Capture the cell that displays the provided text and extract its (X, Y) central coordinate. 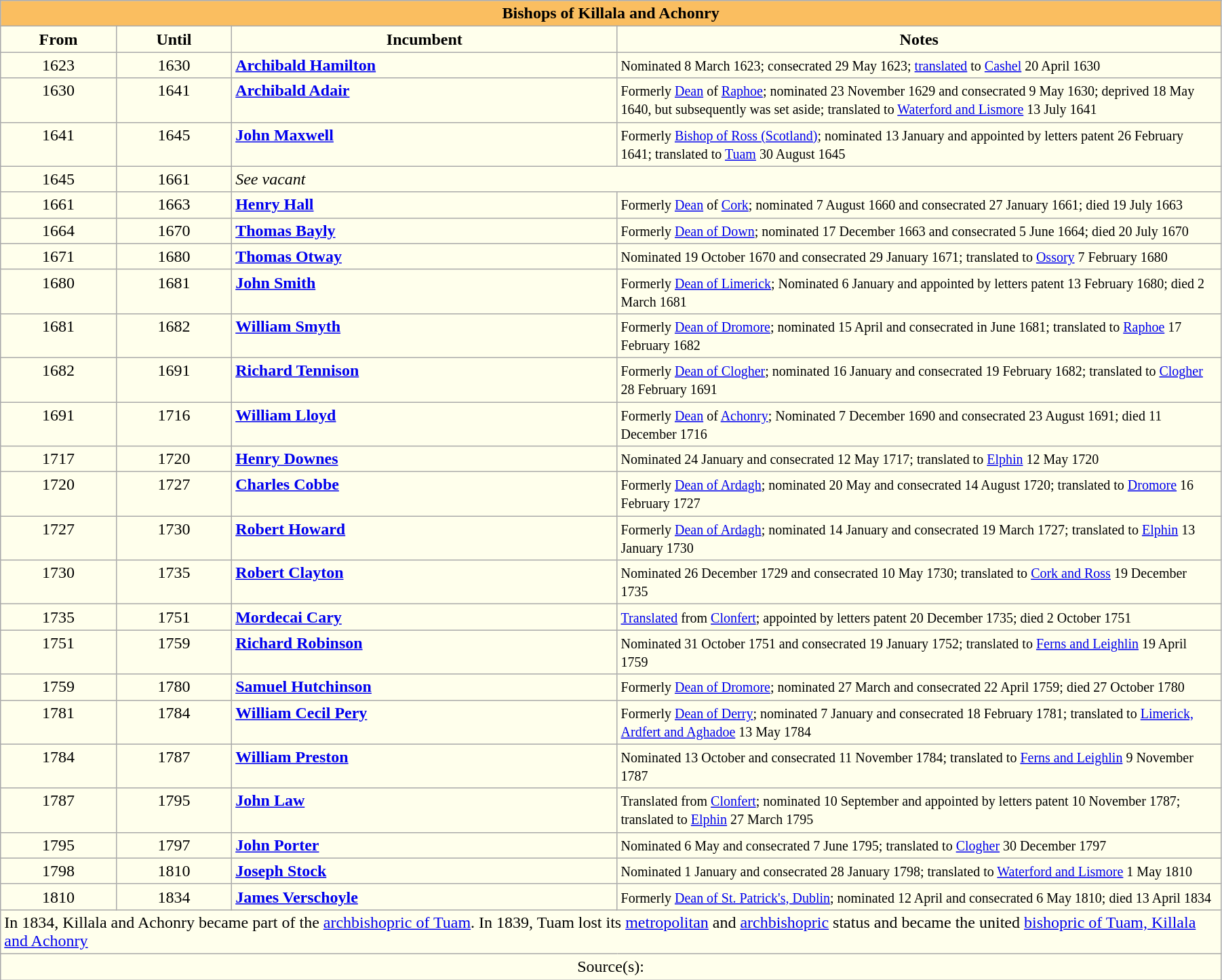
Robert Clayton (425, 582)
1834 (174, 897)
William Preston (425, 766)
Formerly Dean of Dromore; nominated 15 April and consecrated in June 1681; translated to Raphoe 17 February 1682 (919, 335)
Formerly Dean of Down; nominated 17 December 1663 and consecrated 5 June 1664; died 20 July 1670 (919, 231)
Nominated 24 January and consecrated 12 May 1717; translated to Elphin 12 May 1720 (919, 459)
Nominated 1 January and consecrated 28 January 1798; translated to Waterford and Lismore 1 May 1810 (919, 871)
1797 (174, 845)
John Maxwell (425, 144)
James Verschoyle (425, 897)
Formerly Dean of Achonry; Nominated 7 December 1690 and consecrated 23 August 1691; died 11 December 1716 (919, 423)
Formerly Dean of Limerick; Nominated 6 January and appointed by letters patent 13 February 1680; died 2 March 1681 (919, 292)
1664 (58, 231)
Incumbent (425, 39)
William Lloyd (425, 423)
Nominated 6 May and consecrated 7 June 1795; translated to Clogher 30 December 1797 (919, 845)
Thomas Otway (425, 256)
William Smyth (425, 335)
1623 (58, 65)
Translated from Clonfert; appointed by letters patent 20 December 1735; died 2 October 1751 (919, 617)
Formerly Dean of Cork; nominated 7 August 1660 and consecrated 27 January 1661; died 19 July 1663 (919, 205)
Until (174, 39)
Henry Downes (425, 459)
Nominated 26 December 1729 and consecrated 10 May 1730; translated to Cork and Ross 19 December 1735 (919, 582)
1780 (174, 687)
1671 (58, 256)
Notes (919, 39)
From (58, 39)
Archibald Hamilton (425, 65)
Charles Cobbe (425, 494)
Thomas Bayly (425, 231)
Samuel Hutchinson (425, 687)
Nominated 8 March 1623; consecrated 29 May 1623; translated to Cashel 20 April 1630 (919, 65)
1670 (174, 231)
Formerly Dean of Clogher; nominated 16 January and consecrated 19 February 1682; translated to Clogher 28 February 1691 (919, 380)
1798 (58, 871)
1663 (174, 205)
Nominated 13 October and consecrated 11 November 1784; translated to Ferns and Leighlin 9 November 1787 (919, 766)
1716 (174, 423)
Translated from Clonfert; nominated 10 September and appointed by letters patent 10 November 1787; translated to Elphin 27 March 1795 (919, 810)
Formerly Dean of St. Patrick's, Dublin; nominated 12 April and consecrated 6 May 1810; died 13 April 1834 (919, 897)
John Smith (425, 292)
Richard Tennison (425, 380)
Formerly Dean of Ardagh; nominated 14 January and consecrated 19 March 1727; translated to Elphin 13 January 1730 (919, 538)
Formerly Dean of Derry; nominated 7 January and consecrated 18 February 1781; translated to Limerick, Ardfert and Aghadoe 13 May 1784 (919, 722)
Formerly Bishop of Ross (Scotland); nominated 13 January and appointed by letters patent 26 February 1641; translated to Tuam 30 August 1645 (919, 144)
William Cecil Pery (425, 722)
Mordecai Cary (425, 617)
Henry Hall (425, 205)
Formerly Dean of Ardagh; nominated 20 May and consecrated 14 August 1720; translated to Dromore 16 February 1727 (919, 494)
Archibald Adair (425, 100)
Bishops of Killala and Achonry (611, 14)
Source(s): (611, 966)
See vacant (727, 179)
Nominated 31 October 1751 and consecrated 19 January 1752; translated to Ferns and Leighlin 19 April 1759 (919, 652)
1717 (58, 459)
Robert Howard (425, 538)
1781 (58, 722)
Richard Robinson (425, 652)
John Porter (425, 845)
Nominated 19 October 1670 and consecrated 29 January 1671; translated to Ossory 7 February 1680 (919, 256)
John Law (425, 810)
Joseph Stock (425, 871)
Formerly Dean of Dromore; nominated 27 March and consecrated 22 April 1759; died 27 October 1780 (919, 687)
